Locate the cell with the specified text and output its [X, Y] center coordinate. 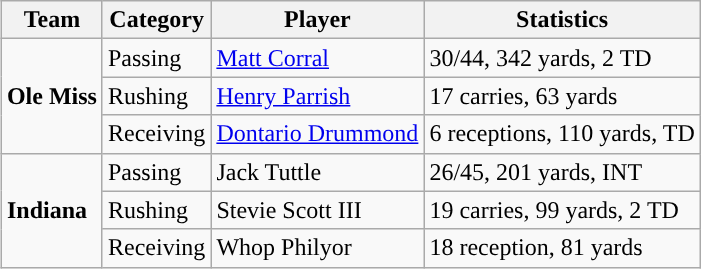
Player [318, 20]
Ole Miss [52, 96]
17 carries, 63 yards [562, 96]
6 receptions, 110 yards, TD [562, 134]
Statistics [562, 20]
Team [52, 20]
30/44, 342 yards, 2 TD [562, 58]
19 carries, 99 yards, 2 TD [562, 210]
Dontario Drummond [318, 134]
Stevie Scott III [318, 210]
Matt Corral [318, 58]
18 reception, 81 yards [562, 248]
26/45, 201 yards, INT [562, 172]
Indiana [52, 210]
Whop Philyor [318, 248]
Jack Tuttle [318, 172]
Category [156, 20]
Henry Parrish [318, 96]
